Return [x, y] of the center of cell containing provided text 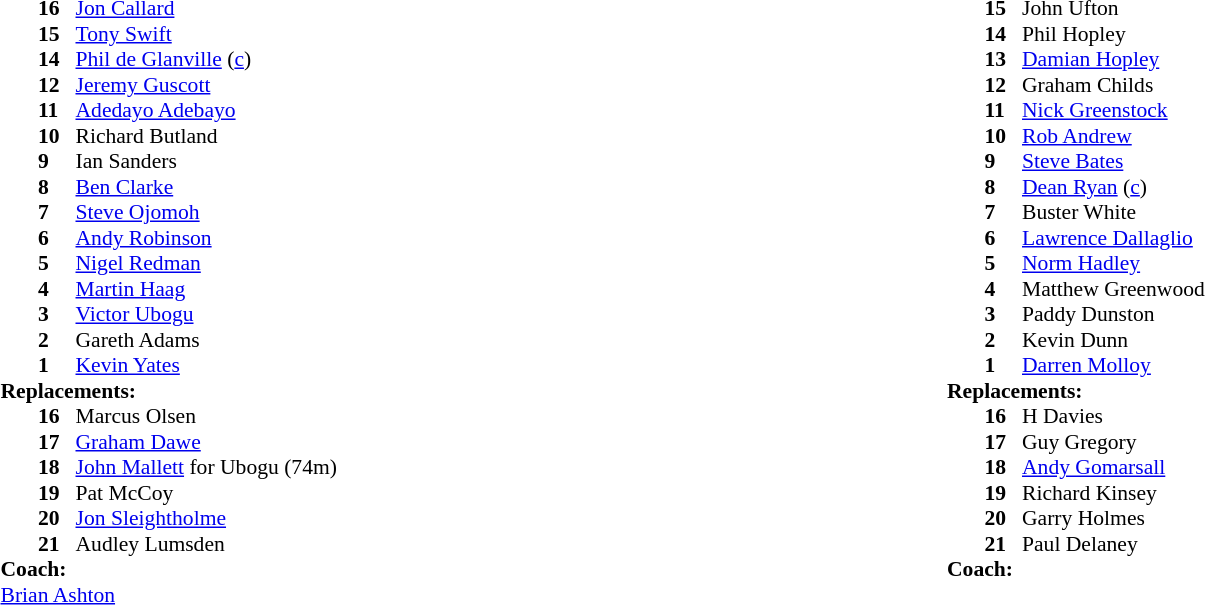
Graham Childs [1114, 85]
Darren Molloy [1114, 365]
Marcus Olsen [206, 417]
Norm Hadley [1114, 263]
Lawrence Dallaglio [1114, 238]
Steve Bates [1114, 161]
Nick Greenstock [1114, 111]
Buster White [1114, 213]
Rob Andrew [1114, 136]
Graham Dawe [206, 442]
Damian Hopley [1114, 59]
Guy Gregory [1114, 442]
Jeremy Guscott [206, 85]
Phil de Glanville (c) [206, 59]
Audley Lumsden [206, 544]
13 [1003, 59]
Paddy Dunston [1114, 315]
Matthew Greenwood [1114, 289]
Richard Butland [206, 136]
Tony Swift [206, 34]
Jon Sleightholme [206, 519]
Kevin Dunn [1114, 340]
H Davies [1114, 417]
Richard Kinsey [1114, 493]
Gareth Adams [206, 340]
Andy Robinson [206, 238]
Dean Ryan (c) [1114, 187]
15 [57, 34]
Andy Gomarsall [1114, 467]
Nigel Redman [206, 263]
Martin Haag [206, 289]
Ian Sanders [206, 161]
Garry Holmes [1114, 519]
Paul Delaney [1114, 544]
Kevin Yates [206, 365]
Steve Ojomoh [206, 213]
Adedayo Adebayo [206, 111]
Ben Clarke [206, 187]
Phil Hopley [1114, 34]
John Mallett for Ubogu (74m) [206, 467]
Pat McCoy [206, 493]
Victor Ubogu [206, 315]
